Determine the (x, y) coordinate at the center of the cell enclosing the given text.  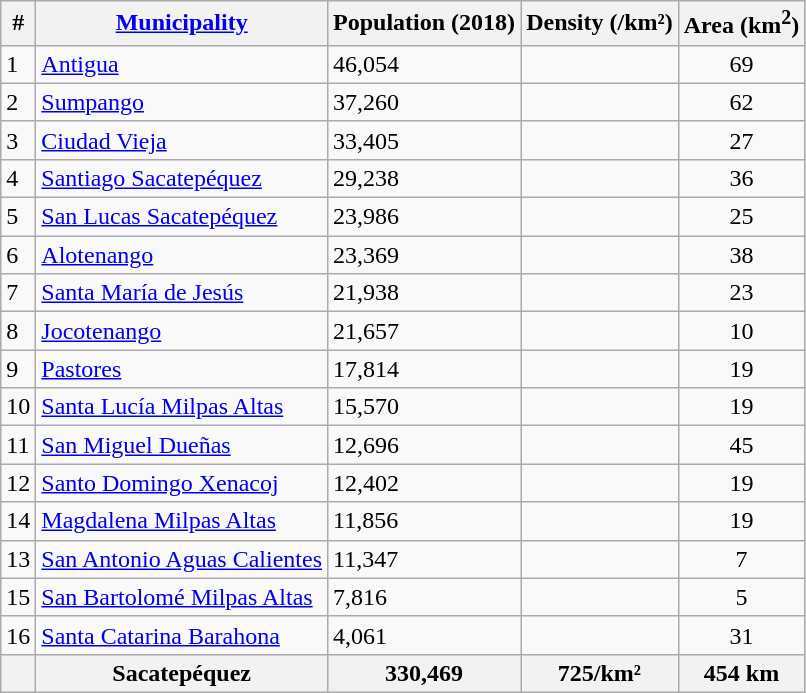
Area (km2) (742, 24)
454 km (742, 673)
Santa Catarina Barahona (182, 635)
Santa Lucía Milpas Altas (182, 407)
4,061 (424, 635)
San Antonio Aguas Calientes (182, 559)
46,054 (424, 64)
16 (18, 635)
Alotenango (182, 255)
San Miguel Dueñas (182, 445)
69 (742, 64)
725/km² (600, 673)
Santiago Sacatepéquez (182, 178)
37,260 (424, 102)
4 (18, 178)
33,405 (424, 140)
62 (742, 102)
23,369 (424, 255)
14 (18, 521)
# (18, 24)
330,469 (424, 673)
Santa María de Jesús (182, 293)
Santo Domingo Xenacoj (182, 483)
9 (18, 369)
11,856 (424, 521)
8 (18, 331)
23 (742, 293)
36 (742, 178)
13 (18, 559)
23,986 (424, 217)
25 (742, 217)
Magdalena Milpas Altas (182, 521)
Sumpango (182, 102)
11,347 (424, 559)
12,696 (424, 445)
38 (742, 255)
1 (18, 64)
Antigua (182, 64)
7,816 (424, 597)
Jocotenango (182, 331)
21,657 (424, 331)
San Bartolomé Milpas Altas (182, 597)
17,814 (424, 369)
21,938 (424, 293)
29,238 (424, 178)
2 (18, 102)
31 (742, 635)
Pastores (182, 369)
San Lucas Sacatepéquez (182, 217)
Ciudad Vieja (182, 140)
Sacatepéquez (182, 673)
12,402 (424, 483)
11 (18, 445)
Density (/km²) (600, 24)
Municipality (182, 24)
15 (18, 597)
12 (18, 483)
45 (742, 445)
6 (18, 255)
Population (2018) (424, 24)
3 (18, 140)
27 (742, 140)
15,570 (424, 407)
